Return the (x, y) coordinate for the center point of the cell that contains the specified text.  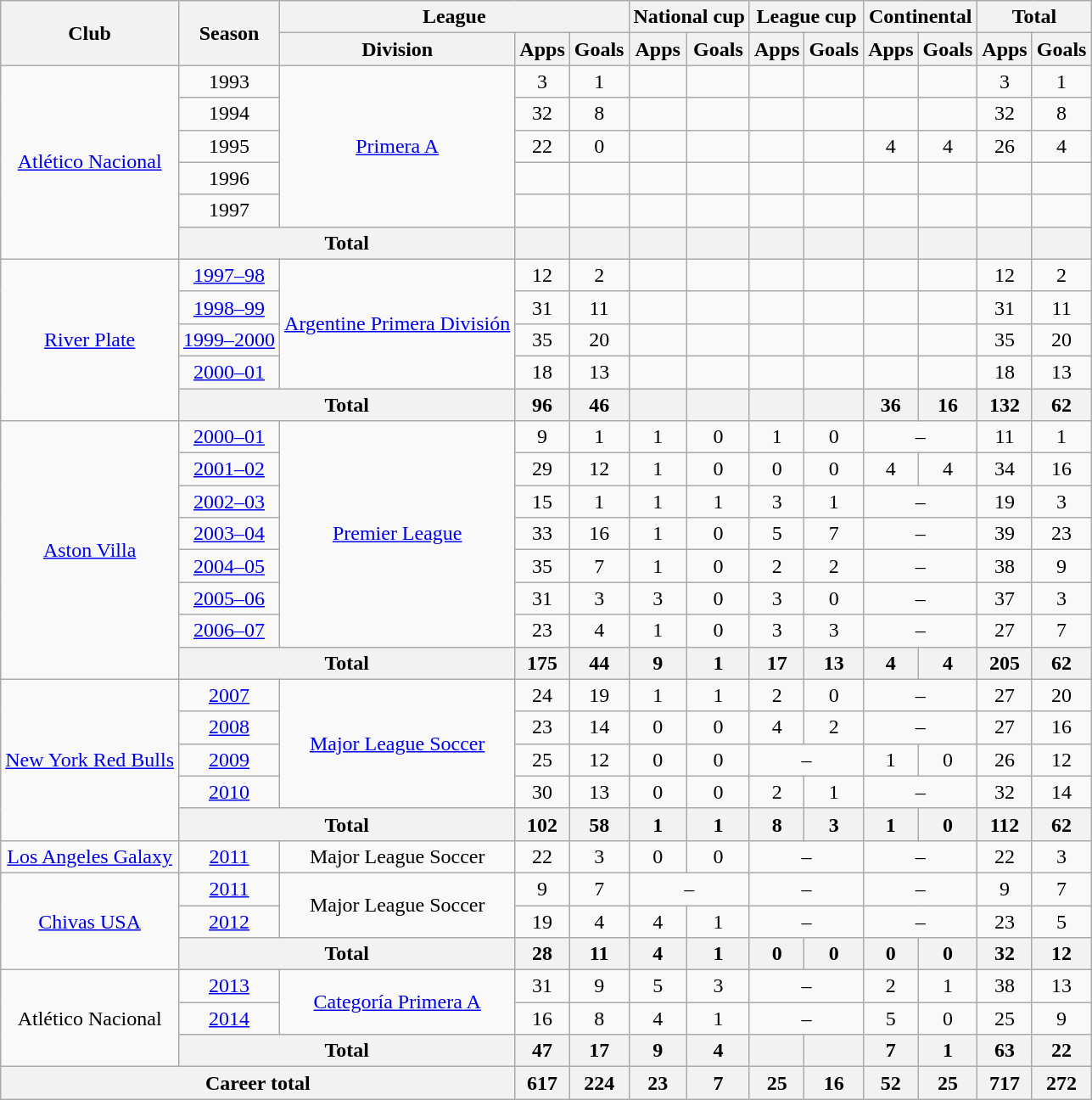
2010 (229, 792)
2009 (229, 760)
League (455, 17)
132 (1005, 405)
1996 (229, 178)
29 (542, 469)
Chivas USA (90, 921)
Club (90, 33)
1993 (229, 81)
224 (599, 1083)
15 (542, 502)
2005–06 (229, 598)
2001–02 (229, 469)
717 (1005, 1083)
2014 (229, 1019)
2012 (229, 921)
1997 (229, 210)
2004–05 (229, 566)
205 (1005, 663)
League cup (806, 17)
617 (542, 1083)
2002–03 (229, 502)
1998–99 (229, 307)
63 (1005, 1051)
2006–07 (229, 631)
46 (599, 405)
Season (229, 33)
2007 (229, 695)
33 (542, 534)
Division (397, 49)
52 (891, 1083)
Continental (921, 17)
1999–2000 (229, 340)
1994 (229, 114)
28 (542, 954)
47 (542, 1051)
2013 (229, 986)
96 (542, 405)
36 (891, 405)
24 (542, 695)
112 (1005, 824)
34 (1005, 469)
1997–98 (229, 275)
44 (599, 663)
Categoría Primera A (397, 1002)
30 (542, 792)
272 (1061, 1083)
Premier League (397, 534)
102 (542, 824)
175 (542, 663)
1995 (229, 146)
Aston Villa (90, 550)
Los Angeles Galaxy (90, 856)
2008 (229, 727)
River Plate (90, 340)
58 (599, 824)
Argentine Primera División (397, 323)
2003–04 (229, 534)
39 (1005, 534)
National cup (689, 17)
New York Red Bulls (90, 760)
Primera A (397, 146)
Career total (258, 1083)
37 (1005, 598)
